Search for the cell housing the specified text and yield its [x, y] center coordinate. 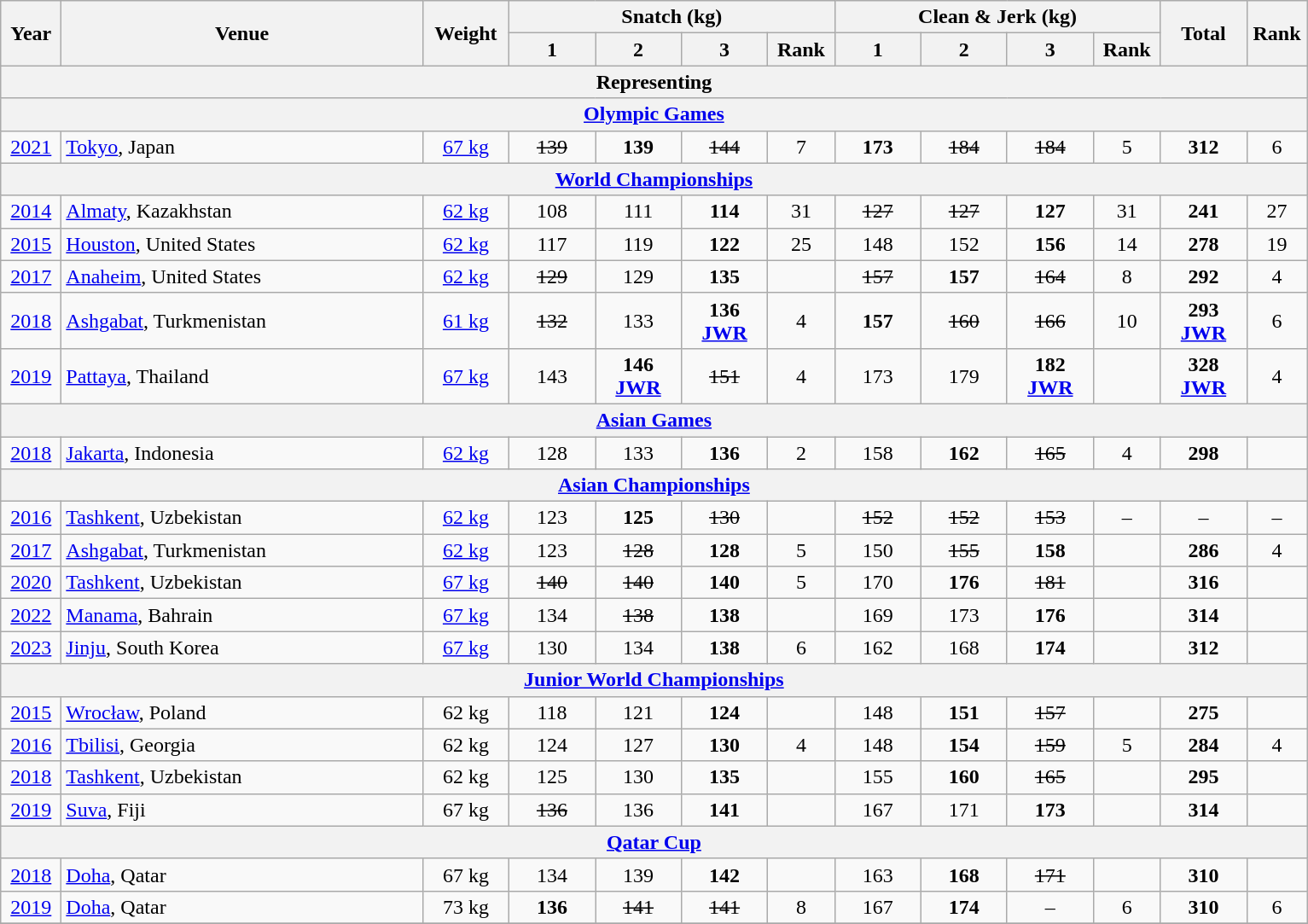
Asian Championships [654, 485]
7 [802, 147]
292 [1203, 276]
298 [1203, 453]
Anaheim, United States [242, 276]
182 JWR [1049, 375]
2014 [31, 212]
Junior World Championships [654, 680]
278 [1203, 244]
156 [1049, 244]
Asian Games [654, 420]
142 [725, 875]
169 [877, 615]
2022 [31, 615]
316 [1203, 583]
Weight [466, 33]
122 [725, 244]
Olympic Games [654, 114]
2021 [31, 147]
Wrocław, Poland [242, 712]
170 [877, 583]
Manama, Bahrain [242, 615]
Tbilisi, Georgia [242, 745]
14 [1126, 244]
154 [964, 745]
144 [725, 147]
Year [31, 33]
181 [1049, 583]
166 [1049, 321]
117 [551, 244]
284 [1203, 745]
111 [638, 212]
118 [551, 712]
2023 [31, 648]
286 [1203, 550]
121 [638, 712]
295 [1203, 777]
27 [1276, 212]
132 [551, 321]
61 kg [466, 321]
Suva, Fiji [242, 810]
Jakarta, Indonesia [242, 453]
293 JWR [1203, 321]
World Championships [654, 179]
146 JWR [638, 375]
136 JWR [725, 321]
Snatch (kg) [671, 17]
Representing [654, 82]
Clean & Jerk (kg) [997, 17]
Almaty, Kazakhstan [242, 212]
164 [1049, 276]
Jinju, South Korea [242, 648]
73 kg [466, 907]
328 JWR [1203, 375]
19 [1276, 244]
Pattaya, Thailand [242, 375]
153 [1049, 518]
119 [638, 244]
25 [802, 244]
Qatar Cup [654, 842]
Total [1203, 33]
275 [1203, 712]
Tokyo, Japan [242, 147]
150 [877, 550]
241 [1203, 212]
143 [551, 375]
2020 [31, 583]
179 [964, 375]
Venue [242, 33]
163 [877, 875]
10 [1126, 321]
159 [1049, 745]
108 [551, 212]
114 [725, 212]
Houston, United States [242, 244]
